Output the (X, Y) coordinate of the center of the cell containing the given text.  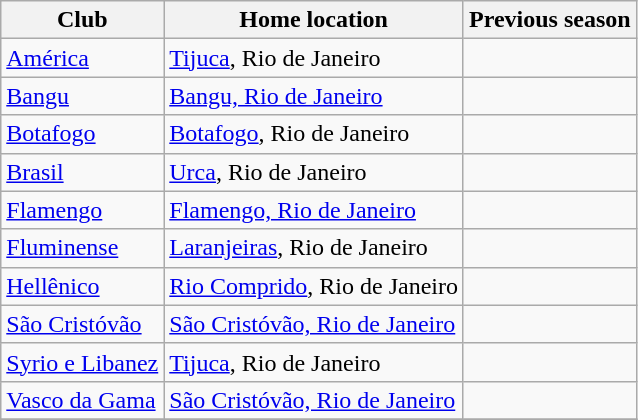
Bangu, Rio de Janeiro (314, 96)
Flamengo, Rio de Janeiro (314, 210)
Previous season (550, 20)
Rio Comprido, Rio de Janeiro (314, 286)
Fluminense (82, 248)
Laranjeiras, Rio de Janeiro (314, 248)
Club (82, 20)
Botafogo, Rio de Janeiro (314, 134)
Brasil (82, 172)
Urca, Rio de Janeiro (314, 172)
Botafogo (82, 134)
América (82, 58)
Hellênico (82, 286)
Home location (314, 20)
Vasco da Gama (82, 400)
Syrio e Libanez (82, 362)
Flamengo (82, 210)
São Cristóvão (82, 324)
Bangu (82, 96)
